Pinpoint the cell where the given text exists, returning its [X, Y] midpoint coordinate. 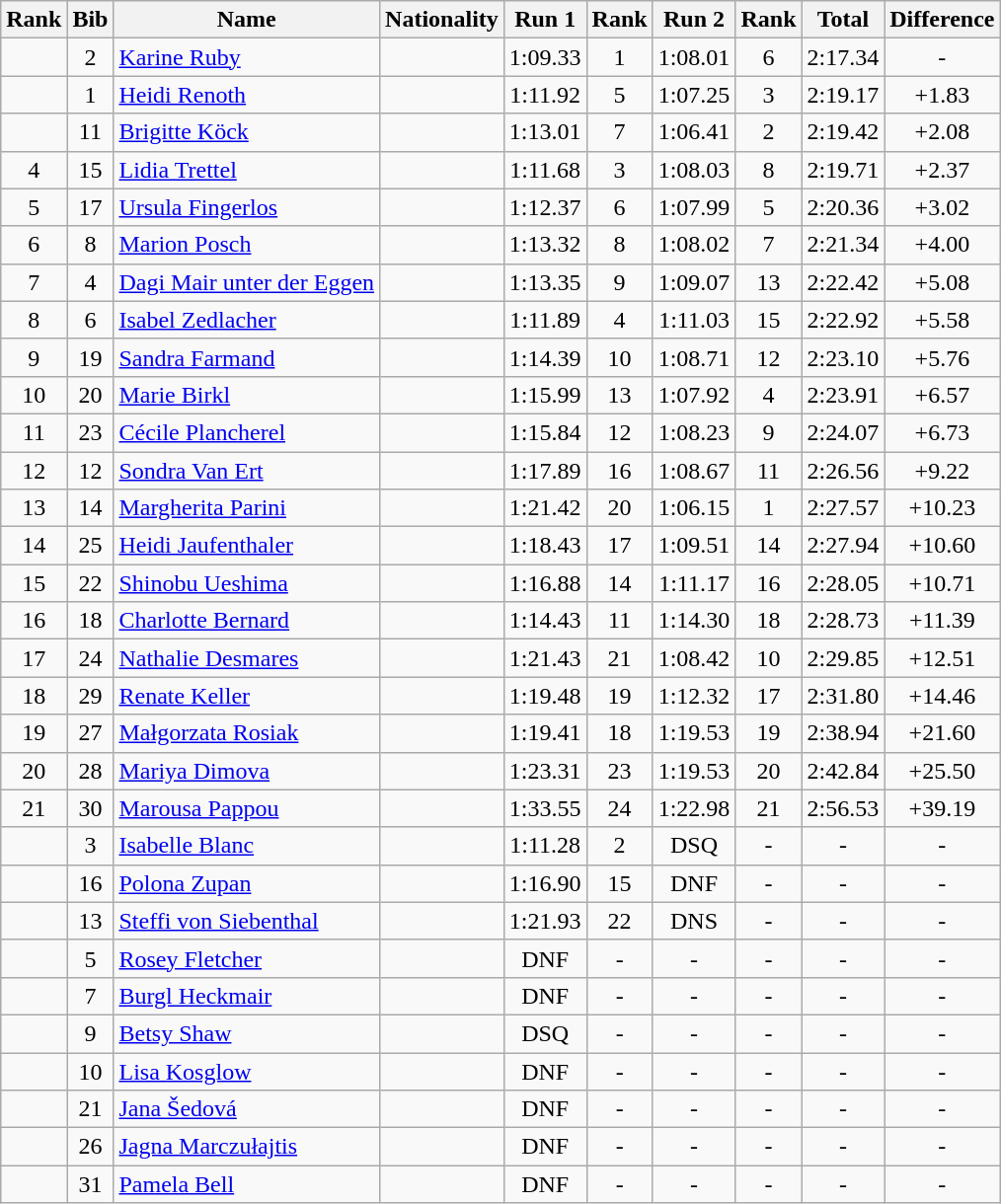
+39.19 [942, 808]
1:08.67 [694, 471]
Marousa Pappou [247, 808]
1:11.03 [694, 320]
1:12.37 [545, 207]
2:27.57 [843, 508]
28 [91, 771]
Isabel Zedlacher [247, 320]
1:08.03 [694, 170]
Lidia Trettel [247, 170]
1:09.33 [545, 57]
Lisa Kosglow [247, 1071]
2:19.42 [843, 132]
+5.08 [942, 282]
25 [91, 546]
1:16.88 [545, 583]
2:28.73 [843, 621]
1:15.99 [545, 395]
30 [91, 808]
1:07.25 [694, 95]
Charlotte Bernard [247, 621]
1:11.92 [545, 95]
1:11.68 [545, 170]
2:24.07 [843, 432]
+1.83 [942, 95]
2:31.80 [843, 696]
+10.60 [942, 546]
+2.37 [942, 170]
+10.23 [942, 508]
2:26.56 [843, 471]
+5.58 [942, 320]
1:11.28 [545, 846]
Marie Birkl [247, 395]
2:17.34 [843, 57]
+12.51 [942, 658]
+14.46 [942, 696]
2:42.84 [843, 771]
1:06.41 [694, 132]
1:17.89 [545, 471]
2:56.53 [843, 808]
1:08.02 [694, 245]
Burgl Heckmair [247, 996]
2:22.92 [843, 320]
Ursula Fingerlos [247, 207]
+3.02 [942, 207]
2:20.36 [843, 207]
DNS [694, 921]
Shinobu Ueshima [247, 583]
1:11.89 [545, 320]
1:11.17 [694, 583]
Steffi von Siebenthal [247, 921]
Betsy Shaw [247, 1033]
Heidi Jaufenthaler [247, 546]
1:19.41 [545, 733]
+5.76 [942, 357]
1:08.71 [694, 357]
27 [91, 733]
1:13.35 [545, 282]
1:09.07 [694, 282]
1:33.55 [545, 808]
Dagi Mair unter der Eggen [247, 282]
Rosey Fletcher [247, 958]
Mariya Dimova [247, 771]
1:23.31 [545, 771]
1:13.01 [545, 132]
1:21.42 [545, 508]
+6.73 [942, 432]
2:38.94 [843, 733]
29 [91, 696]
1:14.43 [545, 621]
1:22.98 [694, 808]
1:08.42 [694, 658]
Jana Šedová [247, 1109]
Isabelle Blanc [247, 846]
1:19.48 [545, 696]
Marion Posch [247, 245]
1:13.32 [545, 245]
Bib [91, 20]
1:16.90 [545, 883]
1:14.30 [694, 621]
+9.22 [942, 471]
1:09.51 [694, 546]
Sondra Van Ert [247, 471]
+6.57 [942, 395]
Total [843, 20]
1:08.23 [694, 432]
1:14.39 [545, 357]
+11.39 [942, 621]
+4.00 [942, 245]
Karine Ruby [247, 57]
Brigitte Köck [247, 132]
Polona Zupan [247, 883]
+25.50 [942, 771]
2:23.91 [843, 395]
2:22.42 [843, 282]
+21.60 [942, 733]
1:06.15 [694, 508]
Run 1 [545, 20]
Jagna Marczułajtis [247, 1147]
Renate Keller [247, 696]
Difference [942, 20]
1:07.99 [694, 207]
1:08.01 [694, 57]
Nationality [442, 20]
Heidi Renoth [247, 95]
2:28.05 [843, 583]
Pamela Bell [247, 1184]
2:23.10 [843, 357]
2:21.34 [843, 245]
+2.08 [942, 132]
1:18.43 [545, 546]
Sandra Farmand [247, 357]
26 [91, 1147]
Name [247, 20]
1:15.84 [545, 432]
Cécile Plancherel [247, 432]
Małgorzata Rosiak [247, 733]
Run 2 [694, 20]
2:29.85 [843, 658]
2:27.94 [843, 546]
1:07.92 [694, 395]
+10.71 [942, 583]
31 [91, 1184]
1:21.43 [545, 658]
Nathalie Desmares [247, 658]
2:19.17 [843, 95]
1:12.32 [694, 696]
1:21.93 [545, 921]
2:19.71 [843, 170]
Margherita Parini [247, 508]
